Find where the given text appears and provide that cell's center as [X, Y] coordinate. 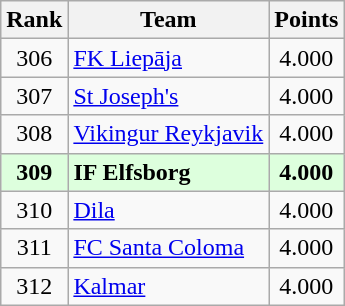
Dila [168, 210]
308 [34, 134]
311 [34, 248]
312 [34, 286]
309 [34, 172]
310 [34, 210]
Kalmar [168, 286]
IF Elfsborg [168, 172]
Points [306, 20]
FK Liepāja [168, 58]
FC Santa Coloma [168, 248]
St Joseph's [168, 96]
Vikingur Reykjavik [168, 134]
306 [34, 58]
Team [168, 20]
307 [34, 96]
Rank [34, 20]
